Pinpoint the cell where the given text exists, returning its [X, Y] midpoint coordinate. 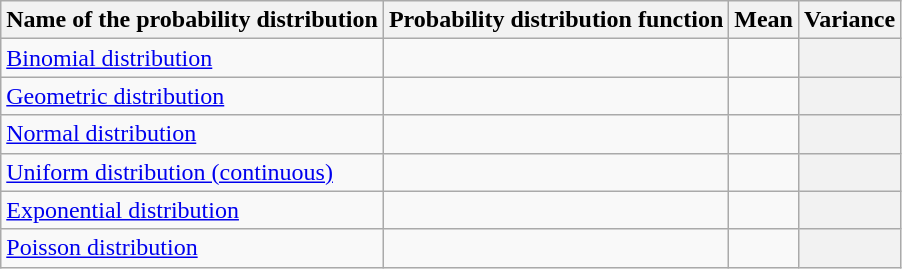
Probability distribution function [556, 20]
Name of the probability distribution [192, 20]
Geometric distribution [192, 96]
Binomial distribution [192, 58]
Mean [764, 20]
Uniform distribution (continuous) [192, 172]
Poisson distribution [192, 248]
Variance [849, 20]
Exponential distribution [192, 210]
Normal distribution [192, 134]
